Pinpoint the cell where the given text exists, returning its [x, y] midpoint coordinate. 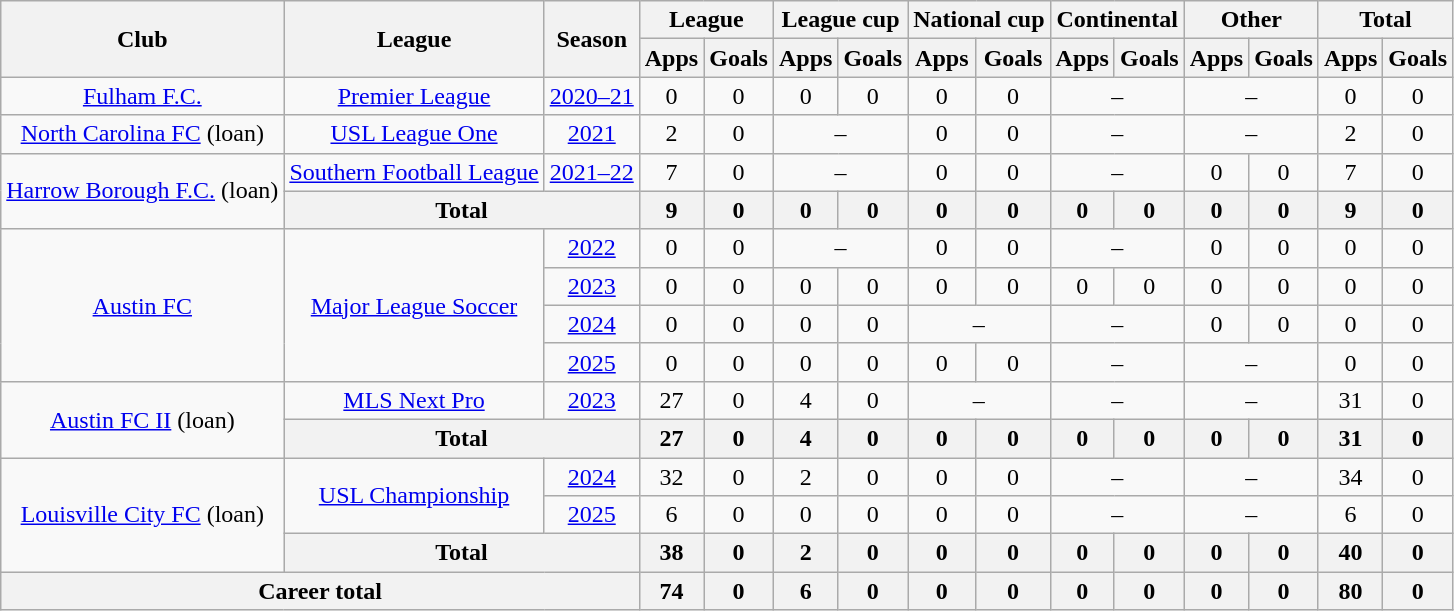
40 [1350, 553]
34 [1350, 477]
Harrow Borough F.C. (loan) [142, 191]
National cup [979, 20]
2022 [592, 248]
32 [671, 477]
Austin FC [142, 305]
80 [1350, 591]
USL Championship [414, 496]
Other [1251, 20]
Louisville City FC (loan) [142, 515]
Major League Soccer [414, 305]
2020–21 [592, 96]
Career total [320, 591]
Southern Football League [414, 172]
Fulham F.C. [142, 96]
2021 [592, 134]
USL League One [414, 134]
38 [671, 553]
Season [592, 39]
Austin FC II (loan) [142, 419]
Club [142, 39]
Continental [1117, 20]
Premier League [414, 96]
MLS Next Pro [414, 400]
North Carolina FC (loan) [142, 134]
74 [671, 591]
2021–22 [592, 172]
League cup [840, 20]
